Output the [x, y] coordinate of the center of the cell containing the given text.  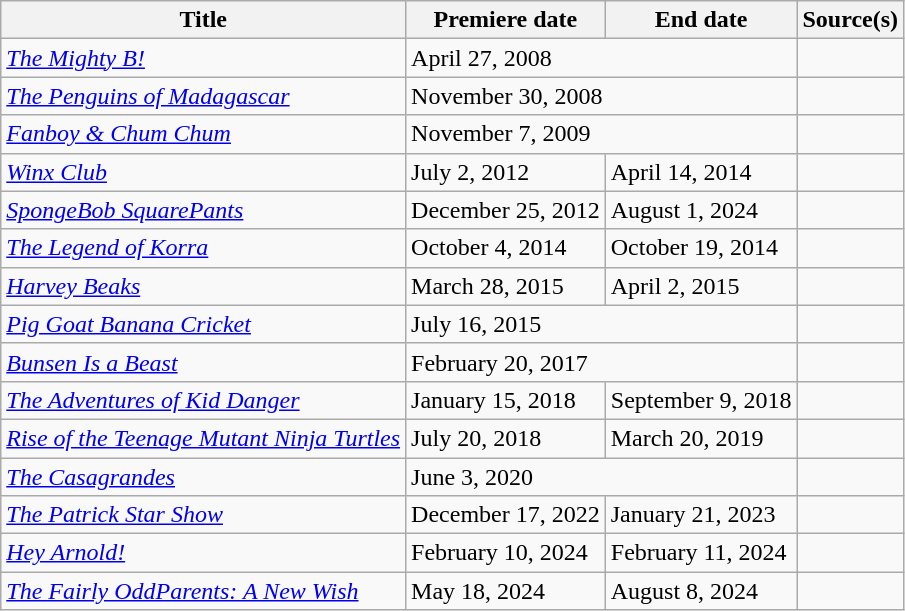
The Adventures of Kid Danger [204, 400]
December 25, 2012 [506, 210]
January 15, 2018 [506, 400]
February 11, 2024 [701, 553]
Winx Club [204, 172]
February 20, 2017 [602, 362]
July 2, 2012 [506, 172]
Source(s) [850, 20]
The Casagrandes [204, 477]
July 16, 2015 [602, 324]
The Mighty B! [204, 58]
September 9, 2018 [701, 400]
Title [204, 20]
April 2, 2015 [701, 286]
Hey Arnold! [204, 553]
The Fairly OddParents: A New Wish [204, 591]
July 20, 2018 [506, 438]
June 3, 2020 [602, 477]
The Penguins of Madagascar [204, 96]
April 27, 2008 [602, 58]
Harvey Beaks [204, 286]
August 1, 2024 [701, 210]
April 14, 2014 [701, 172]
May 18, 2024 [506, 591]
August 8, 2024 [701, 591]
November 7, 2009 [602, 134]
November 30, 2008 [602, 96]
The Legend of Korra [204, 248]
Rise of the Teenage Mutant Ninja Turtles [204, 438]
January 21, 2023 [701, 515]
Fanboy & Chum Chum [204, 134]
October 19, 2014 [701, 248]
October 4, 2014 [506, 248]
Bunsen Is a Beast [204, 362]
End date [701, 20]
March 28, 2015 [506, 286]
December 17, 2022 [506, 515]
SpongeBob SquarePants [204, 210]
The Patrick Star Show [204, 515]
March 20, 2019 [701, 438]
Premiere date [506, 20]
Pig Goat Banana Cricket [204, 324]
February 10, 2024 [506, 553]
